Find where the given text appears and provide that cell's center as [X, Y] coordinate. 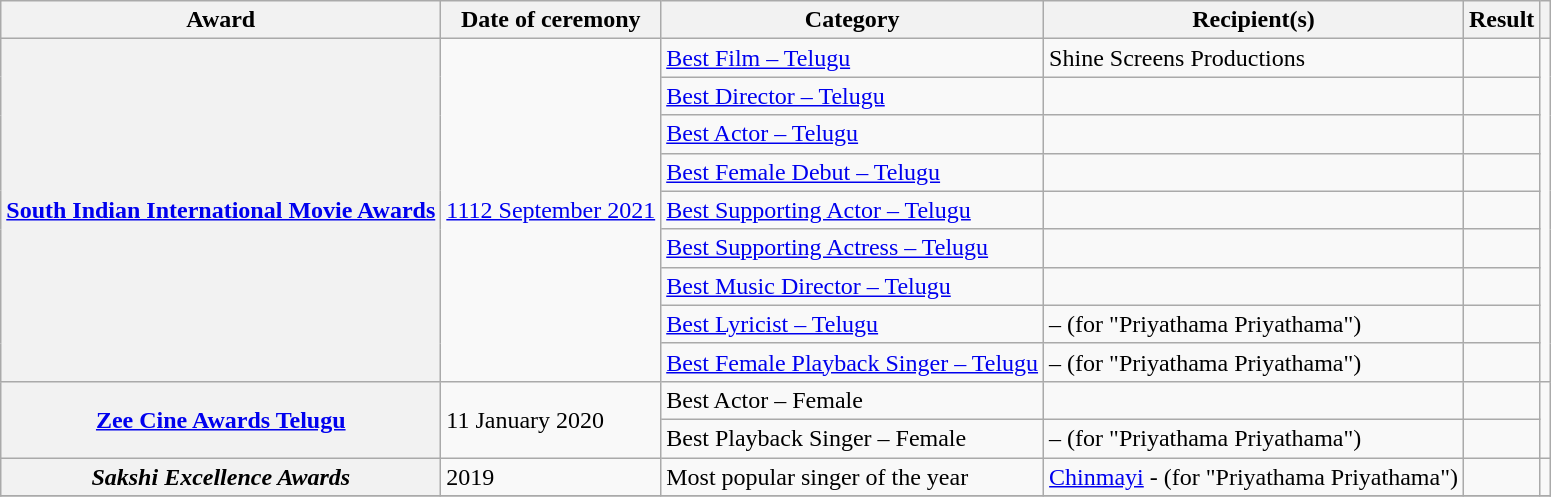
Recipient(s) [1254, 20]
Result [1501, 20]
Most popular singer of the year [852, 477]
Best Female Playback Singer – Telugu [852, 362]
1112 September 2021 [551, 210]
Date of ceremony [551, 20]
Best Lyricist – Telugu [852, 324]
Sakshi Excellence Awards [221, 477]
Chinmayi - (for "Priyathama Priyathama") [1254, 477]
Category [852, 20]
Shine Screens Productions [1254, 58]
South Indian International Movie Awards [221, 210]
11 January 2020 [551, 419]
Best Female Debut – Telugu [852, 172]
Best Supporting Actress – Telugu [852, 248]
Best Supporting Actor – Telugu [852, 210]
Best Actor – Telugu [852, 134]
Best Director – Telugu [852, 96]
Award [221, 20]
Zee Cine Awards Telugu [221, 419]
Best Actor – Female [852, 400]
Best Playback Singer – Female [852, 438]
2019 [551, 477]
Best Film – Telugu [852, 58]
Best Music Director – Telugu [852, 286]
